Search for the cell housing the specified text and yield its [x, y] center coordinate. 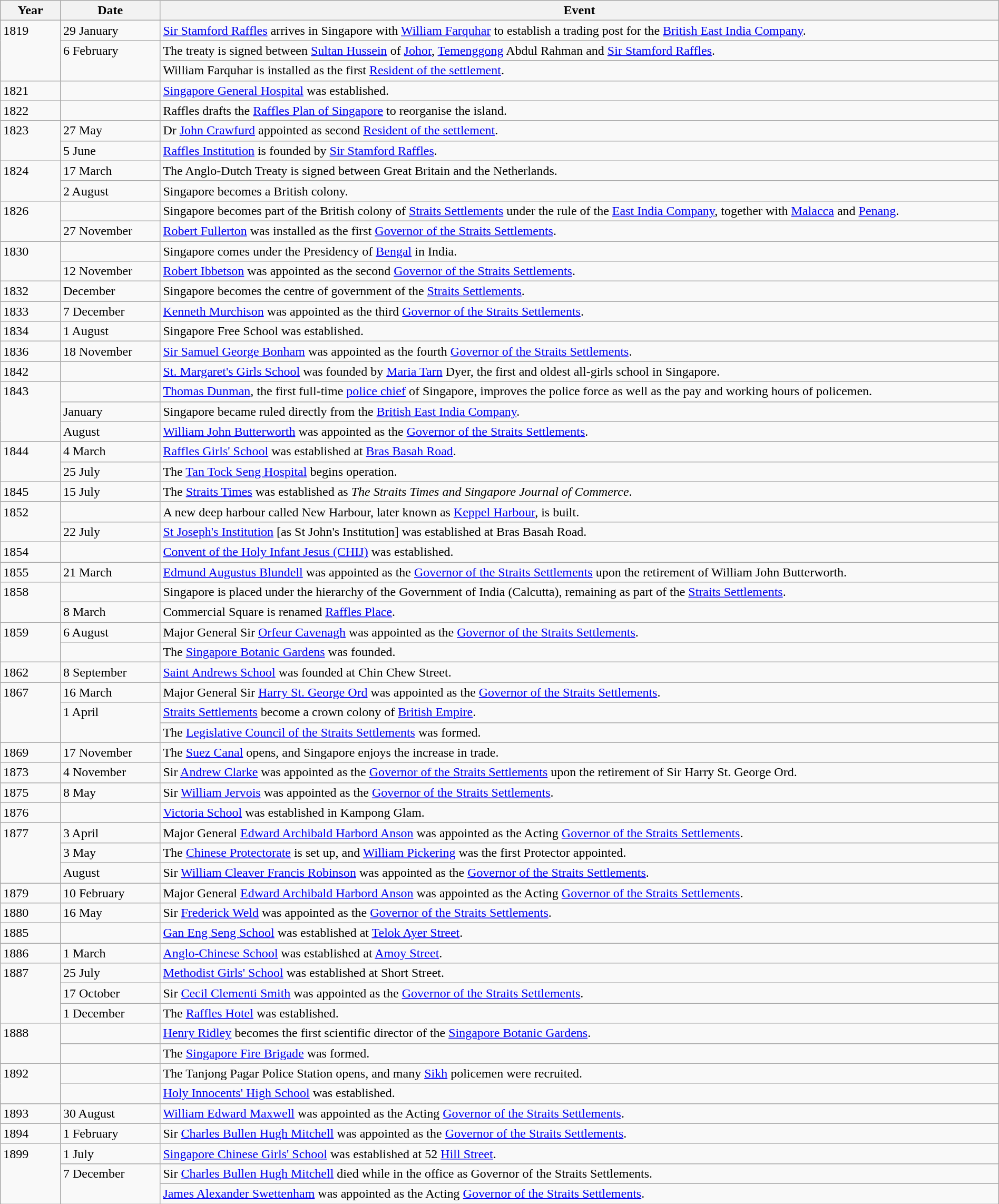
A new deep harbour called New Harbour, later known as Keppel Harbour, is built. [580, 512]
6 February [110, 61]
Sir William Cleaver Francis Robinson was appointed as the Governor of the Straits Settlements. [580, 873]
Robert Ibbetson was appointed as the second Governor of the Straits Settlements. [580, 271]
1869 [31, 752]
1899 [31, 1173]
Singapore Chinese Girls' School was established at 52 Hill Street. [580, 1153]
1879 [31, 893]
1 December [110, 1013]
1892 [31, 1083]
1875 [31, 792]
29 January [110, 31]
Anglo-Chinese School was established at Amoy Street. [580, 953]
10 February [110, 893]
18 November [110, 351]
Event [580, 11]
1 February [110, 1133]
15 July [110, 492]
The Straits Times was established as The Straits Times and Singapore Journal of Commerce. [580, 492]
Sir Samuel George Bonham was appointed as the fourth Governor of the Straits Settlements. [580, 351]
Singapore becomes a British colony. [580, 191]
1867 [31, 712]
Holy Innocents' High School was established. [580, 1093]
27 November [110, 231]
Sir William Jervois was appointed as the Governor of the Straits Settlements. [580, 792]
Commercial Square is renamed Raffles Place. [580, 612]
1880 [31, 913]
The Legislative Council of the Straits Settlements was formed. [580, 732]
1888 [31, 1043]
Sir Frederick Weld was appointed as the Governor of the Straits Settlements. [580, 913]
21 March [110, 572]
William Edward Maxwell was appointed as the Acting Governor of the Straits Settlements. [580, 1113]
St Joseph's Institution [as St John's Institution] was established at Bras Basah Road. [580, 532]
8 May [110, 792]
2 August [110, 191]
Singapore Free School was established. [580, 331]
1821 [31, 91]
1887 [31, 993]
Major General Sir Harry St. George Ord was appointed as the Governor of the Straits Settlements. [580, 692]
1876 [31, 813]
1834 [31, 331]
1 April [110, 722]
Gan Eng Seng School was established at Telok Ayer Street. [580, 933]
1830 [31, 261]
8 March [110, 612]
17 March [110, 171]
William John Butterworth was appointed as the Governor of the Straits Settlements. [580, 432]
1822 [31, 111]
17 November [110, 752]
Dr John Crawfurd appointed as second Resident of the settlement. [580, 131]
The treaty is signed between Sultan Hussein of Johor, Temenggong Abdul Rahman and Sir Stamford Raffles. [580, 51]
Raffles Girls' School was established at Bras Basah Road. [580, 452]
Henry Ridley becomes the first scientific director of the Singapore Botanic Gardens. [580, 1033]
The Chinese Protectorate is set up, and William Pickering was the first Protector appointed. [580, 853]
Thomas Dunman, the first full-time police chief of Singapore, improves the police force as well as the pay and working hours of policemen. [580, 391]
The Suez Canal opens, and Singapore enjoys the increase in trade. [580, 752]
1885 [31, 933]
Robert Fullerton was installed as the first Governor of the Straits Settlements. [580, 231]
James Alexander Swettenham was appointed as the Acting Governor of the Straits Settlements. [580, 1193]
Sir Cecil Clementi Smith was appointed as the Governor of the Straits Settlements. [580, 993]
Singapore comes under the Presidency of Bengal in India. [580, 251]
Victoria School was established in Kampong Glam. [580, 813]
1 March [110, 953]
1894 [31, 1133]
Saint Andrews School was founded at Chin Chew Street. [580, 672]
1893 [31, 1113]
1836 [31, 351]
The Singapore Fire Brigade was formed. [580, 1053]
1859 [31, 642]
Methodist Girls' School was established at Short Street. [580, 973]
Kenneth Murchison was appointed as the third Governor of the Straits Settlements. [580, 311]
Singapore General Hospital was established. [580, 91]
Sir Charles Bullen Hugh Mitchell died while in the office as Governor of the Straits Settlements. [580, 1173]
Singapore becomes the centre of government of the Straits Settlements. [580, 291]
Edmund Augustus Blundell was appointed as the Governor of the Straits Settlements upon the retirement of William John Butterworth. [580, 572]
1852 [31, 522]
Straits Settlements become a crown colony of British Empire. [580, 712]
1873 [31, 772]
5 June [110, 151]
Sir Stamford Raffles arrives in Singapore with William Farquhar to establish a trading post for the British East India Company. [580, 31]
Raffles Institution is founded by Sir Stamford Raffles. [580, 151]
6 August [110, 632]
Raffles drafts the Raffles Plan of Singapore to reorganise the island. [580, 111]
1862 [31, 672]
Major General Sir Orfeur Cavenagh was appointed as the Governor of the Straits Settlements. [580, 632]
1854 [31, 552]
8 September [110, 672]
January [110, 412]
1844 [31, 462]
1823 [31, 141]
The Anglo-Dutch Treaty is signed between Great Britain and the Netherlands. [580, 171]
1826 [31, 221]
1 July [110, 1153]
William Farquhar is installed as the first Resident of the settlement. [580, 71]
Year [31, 11]
16 May [110, 913]
1858 [31, 602]
Convent of the Holy Infant Jesus (CHIJ) was established. [580, 552]
The Raffles Hotel was established. [580, 1013]
Singapore is placed under the hierarchy of the Government of India (Calcutta), remaining as part of the Straits Settlements. [580, 592]
1843 [31, 412]
Sir Charles Bullen Hugh Mitchell was appointed as the Governor of the Straits Settlements. [580, 1133]
30 August [110, 1113]
27 May [110, 131]
1877 [31, 853]
4 November [110, 772]
1824 [31, 181]
1833 [31, 311]
1855 [31, 572]
17 October [110, 993]
22 July [110, 532]
St. Margaret's Girls School was founded by Maria Tarn Dyer, the first and oldest all-girls school in Singapore. [580, 371]
1819 [31, 51]
The Tan Tock Seng Hospital begins operation. [580, 472]
Date [110, 11]
12 November [110, 271]
1832 [31, 291]
Singapore becomes part of the British colony of Straits Settlements under the rule of the East India Company, together with Malacca and Penang. [580, 211]
3 May [110, 853]
1886 [31, 953]
The Tanjong Pagar Police Station opens, and many Sikh policemen were recruited. [580, 1073]
December [110, 291]
1845 [31, 492]
1 August [110, 331]
1842 [31, 371]
3 April [110, 833]
4 March [110, 452]
16 March [110, 692]
Singapore became ruled directly from the British East India Company. [580, 412]
Sir Andrew Clarke was appointed as the Governor of the Straits Settlements upon the retirement of Sir Harry St. George Ord. [580, 772]
The Singapore Botanic Gardens was founded. [580, 652]
